Scan for the cell matching the given text and deliver its [X, Y] coordinate at center. 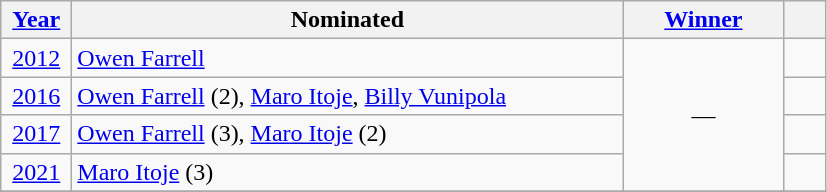
Owen Farrell [348, 58]
2021 [36, 172]
2017 [36, 134]
2016 [36, 96]
Owen Farrell (3), Maro Itoje (2) [348, 134]
Maro Itoje (3) [348, 172]
Owen Farrell (2), Maro Itoje, Billy Vunipola [348, 96]
— [704, 115]
Year [36, 20]
Winner [704, 20]
Nominated [348, 20]
2012 [36, 58]
